Scan for the cell matching the given text and deliver its (x, y) coordinate at center. 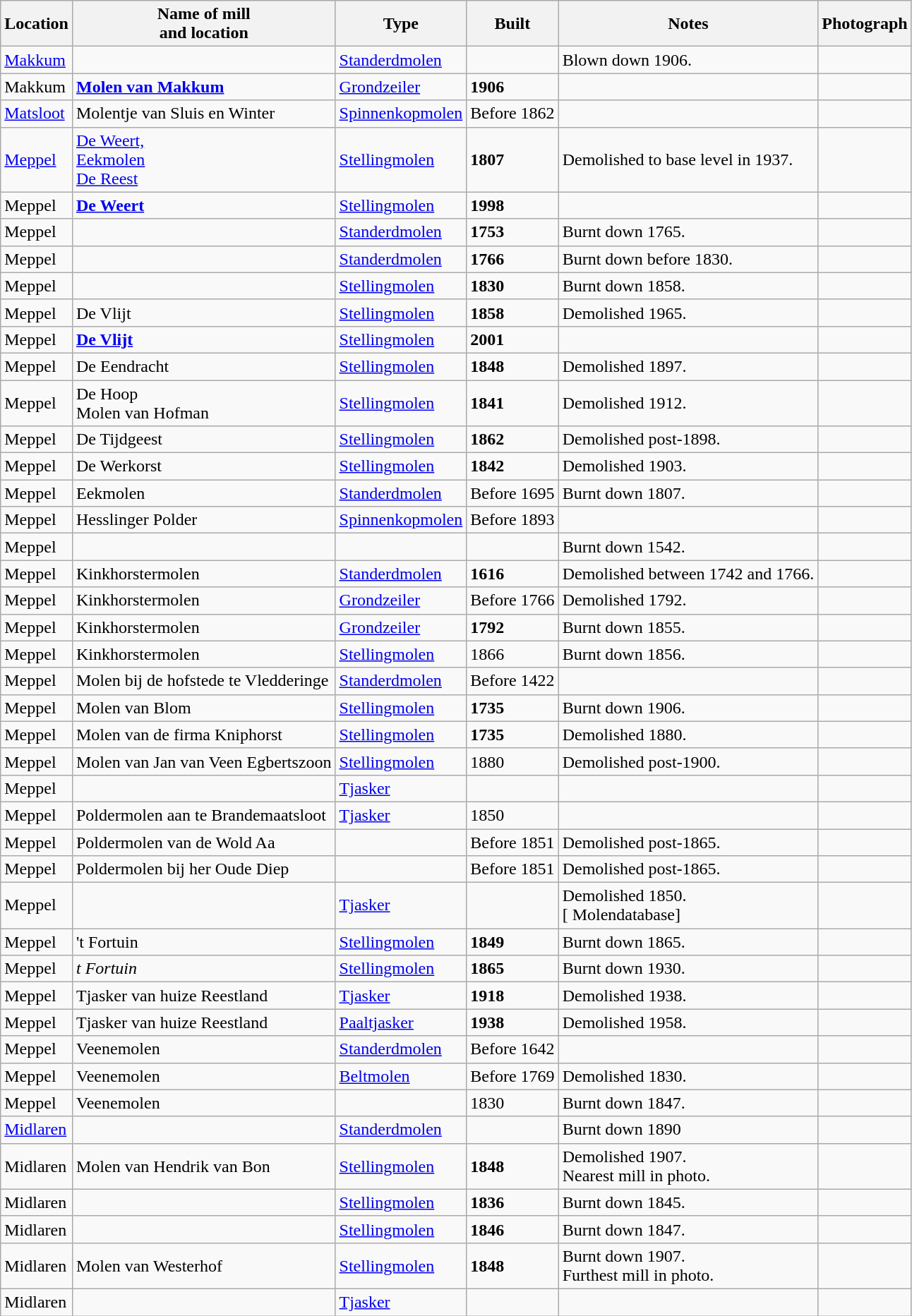
De Eendracht (203, 366)
De Werkorst (203, 466)
Molen bij de hofstede te Vledderinge (203, 681)
Burnt down 1890 (688, 1130)
Location (37, 24)
1846 (512, 1229)
1807 (512, 159)
1858 (512, 313)
Before 1422 (512, 681)
Before 1893 (512, 520)
Burnt down 1807. (688, 493)
1865 (512, 969)
1866 (512, 654)
Paaltjasker (401, 1022)
Notes (688, 24)
De HoopMolen van Hofman (203, 402)
Burnt down before 1830. (688, 259)
Eekmolen (203, 493)
Molen van Hendrik van Bon (203, 1166)
Matsloot (37, 114)
Molentje van Sluis en Winter (203, 114)
Poldermolen van de Wold Aa (203, 842)
Burnt down 1858. (688, 286)
Beltmolen (401, 1076)
Molen van Westerhof (203, 1266)
Demolished post-1898. (688, 440)
Demolished 1880. (688, 735)
Before 1642 (512, 1049)
Molen van Makkum (203, 87)
Burnt down 1856. (688, 654)
1841 (512, 402)
Demolished 1907.Nearest mill in photo. (688, 1166)
Built (512, 24)
Before 1695 (512, 493)
1849 (512, 942)
Demolished 1897. (688, 366)
De Tijdgeest (203, 440)
1836 (512, 1202)
Blown down 1906. (688, 60)
Burnt down 1855. (688, 627)
1938 (512, 1022)
Demolished to base level in 1937. (688, 159)
Burnt down 1907.Furthest mill in photo. (688, 1266)
Poldermolen aan te Brandemaatsloot (203, 815)
Type (401, 24)
1906 (512, 87)
Before 1862 (512, 114)
Name of milland location (203, 24)
1792 (512, 627)
Burnt down 1930. (688, 969)
Molen van Jan van Veen Egbertszoon (203, 761)
1753 (512, 232)
1766 (512, 259)
2001 (512, 339)
Demolished post-1900. (688, 761)
Demolished 1912. (688, 402)
Demolished 1938. (688, 996)
Molen van Blom (203, 708)
Demolished 1830. (688, 1076)
Demolished 1958. (688, 1022)
De Weert,EekmolenDe Reest (203, 159)
Molen van de firma Kniphorst (203, 735)
Before 1769 (512, 1076)
Demolished 1965. (688, 313)
Demolished 1903. (688, 466)
1918 (512, 996)
Burnt down 1906. (688, 708)
Poldermolen bij her Oude Diep (203, 869)
1616 (512, 574)
't Fortuin (203, 942)
1850 (512, 815)
Demolished 1792. (688, 600)
Demolished 1850.[ Molendatabase] (688, 906)
Burnt down 1845. (688, 1202)
De Weert (203, 205)
Demolished between 1742 and 1766. (688, 574)
t Fortuin (203, 969)
Burnt down 1765. (688, 232)
Photograph (865, 24)
Burnt down 1542. (688, 547)
Before 1766 (512, 600)
1862 (512, 440)
Burnt down 1865. (688, 942)
Hesslinger Polder (203, 520)
1842 (512, 466)
1880 (512, 761)
1998 (512, 205)
